Capture the cell that displays the provided text and extract its (x, y) central coordinate. 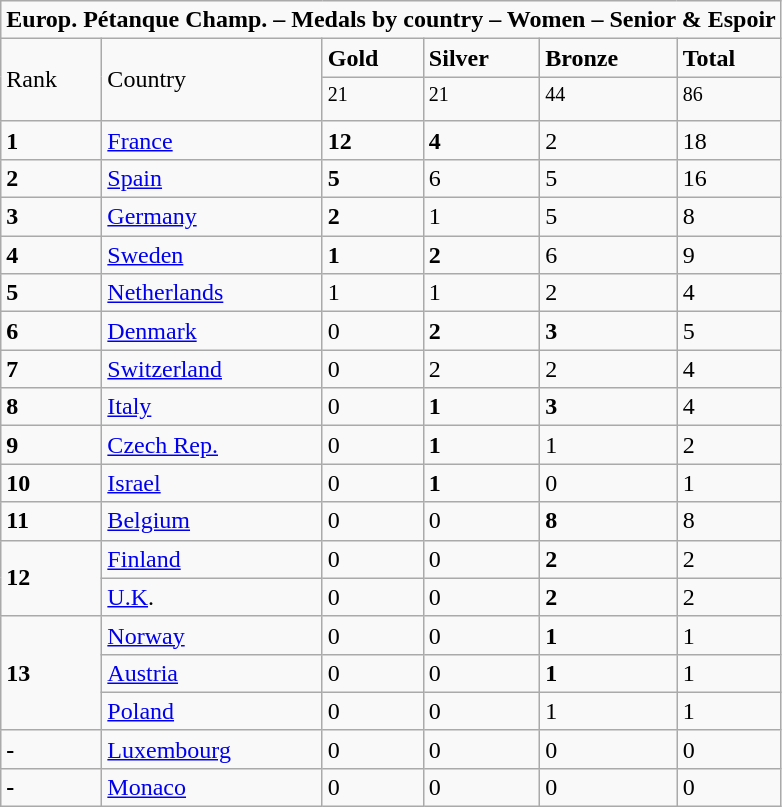
16 (729, 178)
Luxembourg (212, 749)
11 (52, 521)
Finland (212, 559)
Norway (212, 635)
Sweden (212, 255)
10 (52, 483)
U.K. (212, 597)
18 (729, 140)
Country (212, 80)
13 (52, 673)
Denmark (212, 331)
Monaco (212, 787)
Rank (52, 80)
Netherlands (212, 293)
Belgium (212, 521)
Austria (212, 673)
Gold (372, 58)
Germany (212, 217)
Bronze (608, 58)
Israel (212, 483)
44 (608, 100)
Spain (212, 178)
Silver (481, 58)
Italy (212, 407)
86 (729, 100)
Poland (212, 711)
Czech Rep. (212, 445)
7 (52, 369)
France (212, 140)
Europ. Pétanque Champ. – Medals by country – Women – Senior & Espoir (391, 20)
Switzerland (212, 369)
Total (729, 58)
